Search for the cell housing the specified text and yield its (x, y) center coordinate. 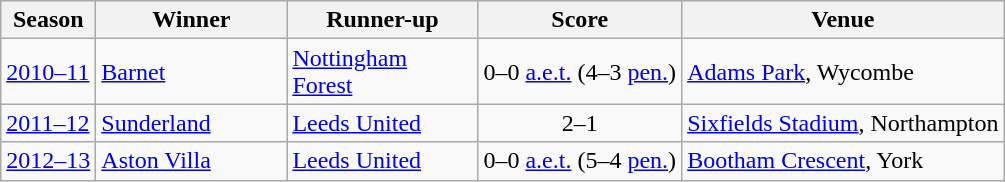
Sixfields Stadium, Northampton (843, 123)
0–0 a.e.t. (5–4 pen.) (580, 161)
0–0 a.e.t. (4–3 pen.) (580, 72)
2–1 (580, 123)
Aston Villa (192, 161)
2012–13 (48, 161)
Adams Park, Wycombe (843, 72)
Sunderland (192, 123)
Winner (192, 20)
Score (580, 20)
Runner-up (382, 20)
2011–12 (48, 123)
Nottingham Forest (382, 72)
Venue (843, 20)
Bootham Crescent, York (843, 161)
Season (48, 20)
2010–11 (48, 72)
Barnet (192, 72)
